Output the [X, Y] coordinate of the center of the cell containing the given text.  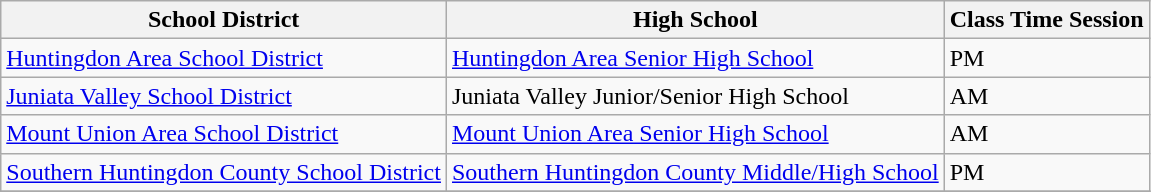
Huntingdon Area Senior High School [695, 58]
Juniata Valley School District [224, 96]
Southern Huntingdon County School District [224, 172]
Huntingdon Area School District [224, 58]
Southern Huntingdon County Middle/High School [695, 172]
Juniata Valley Junior/Senior High School [695, 96]
High School [695, 20]
Mount Union Area School District [224, 134]
Class Time Session [1046, 20]
Mount Union Area Senior High School [695, 134]
School District [224, 20]
